Capture the cell that displays the provided text and extract its (x, y) central coordinate. 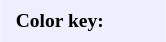
Color key: (60, 22)
